Determine the (X, Y) coordinate at the center of the cell enclosing the given text.  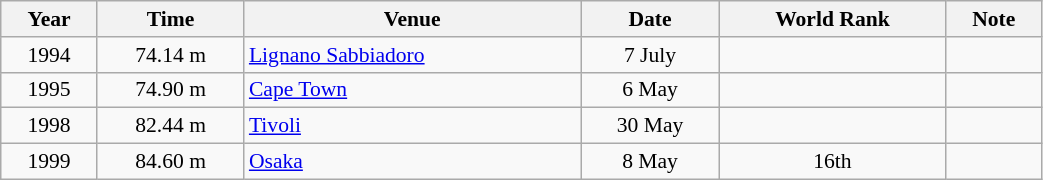
74.90 m (170, 90)
1994 (50, 55)
84.60 m (170, 162)
1999 (50, 162)
30 May (650, 126)
Time (170, 19)
16th (832, 162)
74.14 m (170, 55)
1998 (50, 126)
1995 (50, 90)
8 May (650, 162)
7 July (650, 55)
Lignano Sabbiadoro (412, 55)
82.44 m (170, 126)
6 May (650, 90)
Note (994, 19)
Tivoli (412, 126)
Date (650, 19)
Year (50, 19)
Venue (412, 19)
World Rank (832, 19)
Cape Town (412, 90)
Osaka (412, 162)
